Return (X, Y) of the center of cell containing provided text 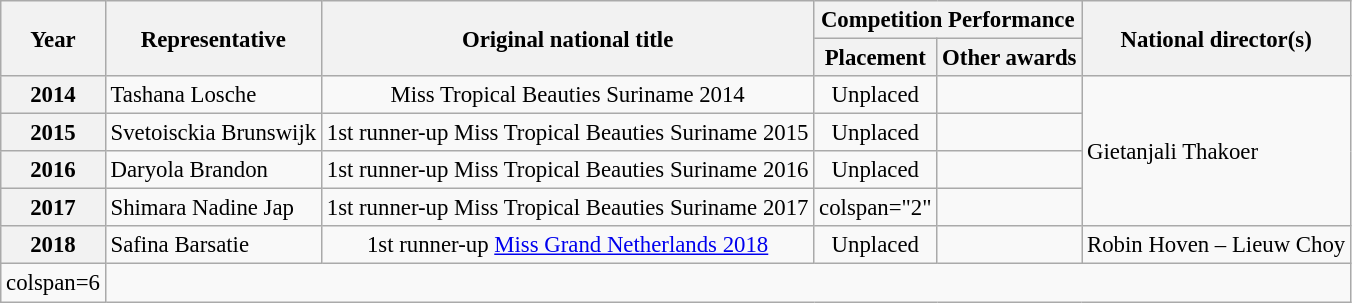
2016 (53, 170)
Tashana Losche (213, 95)
Year (53, 38)
Original national title (567, 38)
colspan="2" (876, 208)
Other awards (1010, 58)
2018 (53, 245)
Robin Hoven – Lieuw Choy (1216, 245)
2017 (53, 208)
Competition Performance (948, 20)
2014 (53, 95)
Svetoisckia Brunswijk (213, 133)
Representative (213, 38)
National director(s) (1216, 38)
Placement (876, 58)
1st runner-up Miss Grand Netherlands 2018 (567, 245)
Safina Barsatie (213, 245)
1st runner-up Miss Tropical Beauties Suriname 2015 (567, 133)
Miss Tropical Beauties Suriname 2014 (567, 95)
Shimara Nadine Jap (213, 208)
colspan=6 (53, 283)
2015 (53, 133)
Gietanjali Thakoer (1216, 151)
1st runner-up Miss Tropical Beauties Suriname 2016 (567, 170)
Daryola Brandon (213, 170)
1st runner-up Miss Tropical Beauties Suriname 2017 (567, 208)
